Identify which cell holds the provided text, then report its [x, y] central coordinate. 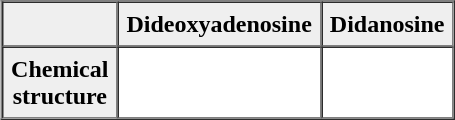
Chemicalstructure [60, 82]
Dideoxyadenosine [218, 24]
Didanosine [388, 24]
